Scan for the cell matching the given text and deliver its (x, y) coordinate at center. 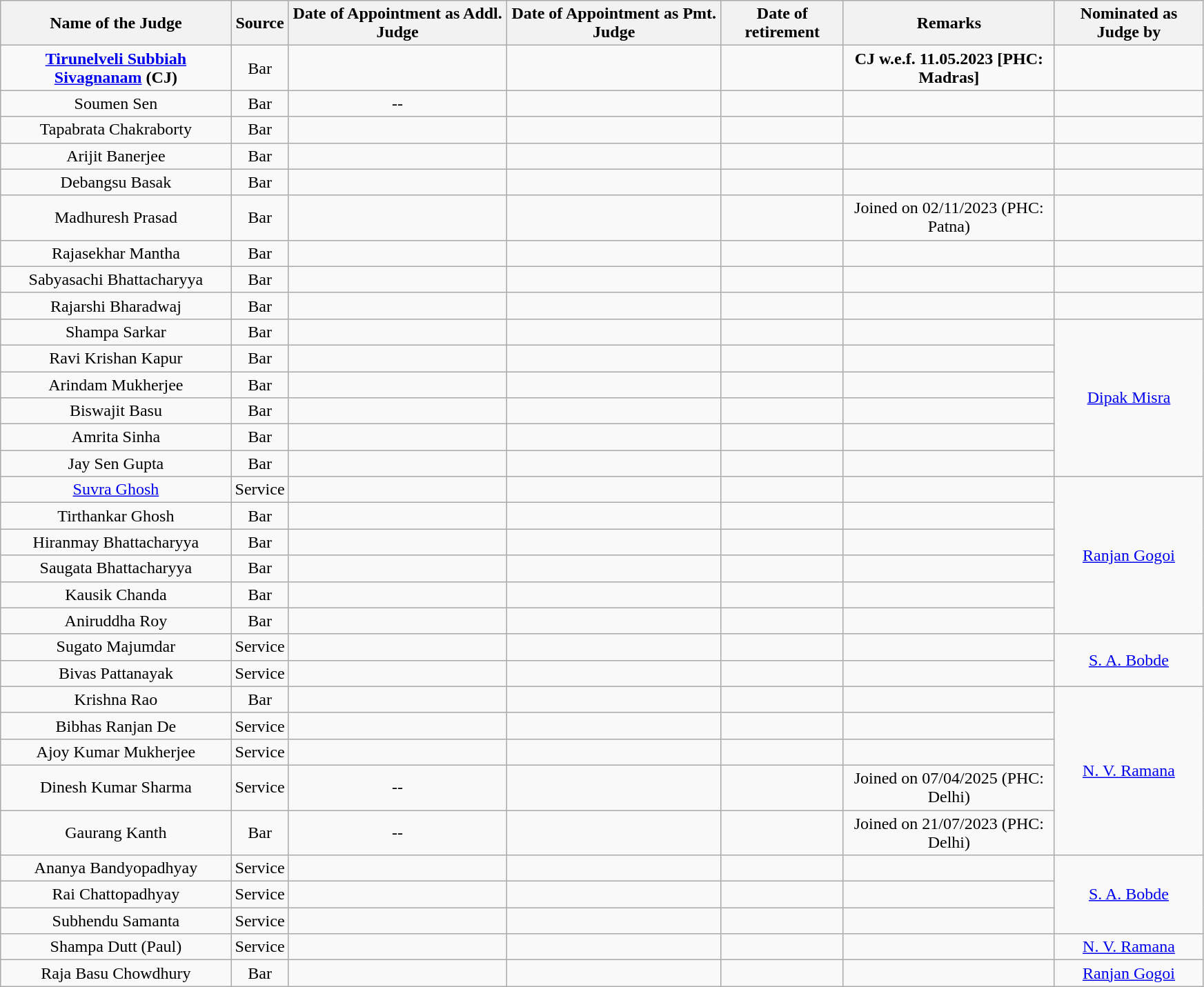
Shampa Sarkar (116, 332)
Remarks (949, 23)
CJ w.e.f. 11.05.2023 [PHC: Madras] (949, 68)
Saugata Bhattacharyya (116, 568)
Tirunelveli Subbiah Sivagnanam (CJ) (116, 68)
Joined on 21/07/2023 (PHC: Delhi) (949, 832)
Madhuresh Prasad (116, 218)
Rajarshi Bharadwaj (116, 306)
Biswajit Basu (116, 411)
Dinesh Kumar Sharma (116, 788)
Bibhas Ranjan De (116, 726)
Joined on 07/04/2025 (PHC: Delhi) (949, 788)
Bivas Pattanayak (116, 673)
Subhendu Samanta (116, 921)
Name of the Judge (116, 23)
Suvra Ghosh (116, 490)
Joined on 02/11/2023 (PHC: Patna) (949, 218)
Sugato Majumdar (116, 647)
Ajoy Kumar Mukherjee (116, 752)
Krishna Rao (116, 699)
Source (259, 23)
Tirthankar Ghosh (116, 516)
Arijit Banerjee (116, 156)
Dipak Misra (1129, 397)
Rajasekhar Mantha (116, 253)
Date of Appointment as Pmt. Judge (614, 23)
Debangsu Basak (116, 182)
Amrita Sinha (116, 437)
Nominated as Judge by (1129, 23)
Hiranmay Bhattacharyya (116, 542)
Arindam Mukherjee (116, 384)
Ravi Krishan Kapur (116, 358)
Shampa Dutt (Paul) (116, 947)
Date of Appointment as Addl. Judge (397, 23)
Date of retirement (782, 23)
Gaurang Kanth (116, 832)
Aniruddha Roy (116, 621)
Jay Sen Gupta (116, 463)
Rai Chattopadhyay (116, 895)
Sabyasachi Bhattacharyya (116, 279)
Raja Basu Chowdhury (116, 973)
Kausik Chanda (116, 595)
Soumen Sen (116, 103)
Tapabrata Chakraborty (116, 130)
Ananya Bandyopadhyay (116, 868)
